Output the [X, Y] coordinate of the center of the cell containing the given text.  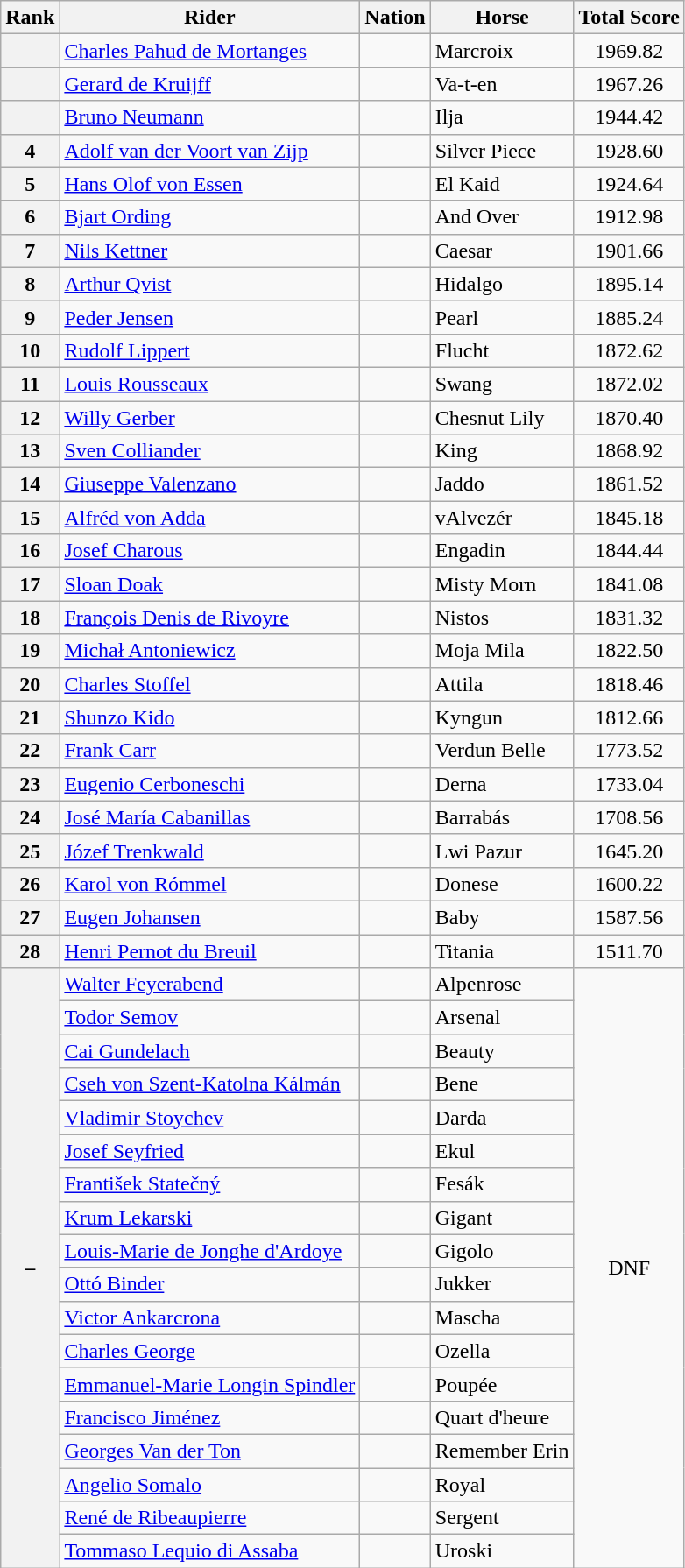
1773.52 [629, 751]
José María Cabanillas [210, 817]
Uroski [502, 1551]
1912.98 [629, 217]
Total Score [629, 18]
1831.32 [629, 618]
1872.02 [629, 384]
Charles George [210, 1351]
1841.08 [629, 584]
Moja Mila [502, 651]
28 [30, 950]
1844.44 [629, 551]
Silver Piece [502, 151]
Emmanuel-Marie Longin Spindler [210, 1384]
Ozella [502, 1351]
Shunzo Kido [210, 717]
Engadin [502, 551]
And Over [502, 217]
Ilja [502, 117]
7 [30, 251]
Peder Jensen [210, 317]
1872.62 [629, 350]
Flucht [502, 350]
Darda [502, 1118]
Sloan Doak [210, 584]
Cseh von Szent-Katolna Kálmán [210, 1084]
Jaddo [502, 484]
Louis-Marie de Jonghe d'Ardoye [210, 1251]
4 [30, 151]
17 [30, 584]
1812.66 [629, 717]
Fesák [502, 1184]
Michał Antoniewicz [210, 651]
1645.20 [629, 851]
Alpenrose [502, 985]
1708.56 [629, 817]
Giuseppe Valenzano [210, 484]
1587.56 [629, 917]
27 [30, 917]
16 [30, 551]
9 [30, 317]
Alfréd von Adda [210, 518]
Willy Gerber [210, 418]
Sergent [502, 1518]
Karol von Rómmel [210, 884]
Krum Lekarski [210, 1218]
Sven Colliander [210, 451]
1845.18 [629, 518]
Poupée [502, 1384]
Lwi Pazur [502, 851]
Hans Olof von Essen [210, 184]
Josef Charous [210, 551]
24 [30, 817]
Louis Rousseaux [210, 384]
Beauty [502, 1051]
Gigolo [502, 1251]
Donese [502, 884]
Swang [502, 384]
1901.66 [629, 251]
1944.42 [629, 117]
František Statečný [210, 1184]
Gerard de Kruijff [210, 84]
François Denis de Rivoyre [210, 618]
1924.64 [629, 184]
Charles Stoffel [210, 684]
Rider [210, 18]
13 [30, 451]
1822.50 [629, 651]
5 [30, 184]
Horse [502, 18]
– [30, 1268]
Henri Pernot du Breuil [210, 950]
26 [30, 884]
Hidalgo [502, 284]
21 [30, 717]
Ekul [502, 1151]
Remember Erin [502, 1451]
6 [30, 217]
1885.24 [629, 317]
Caesar [502, 251]
Cai Gundelach [210, 1051]
El Kaid [502, 184]
Chesnut Lily [502, 418]
Adolf van der Voort van Zijp [210, 151]
1967.26 [629, 84]
18 [30, 618]
10 [30, 350]
Marcroix [502, 51]
Jukker [502, 1284]
Walter Feyerabend [210, 985]
Vladimir Stoychev [210, 1118]
Eugenio Cerboneschi [210, 784]
Royal [502, 1485]
Bruno Neumann [210, 117]
Arsenal [502, 1018]
1969.82 [629, 51]
Bene [502, 1084]
Rank [30, 18]
Nils Kettner [210, 251]
Rudolf Lippert [210, 350]
8 [30, 284]
King [502, 451]
Mascha [502, 1317]
1818.46 [629, 684]
Derna [502, 784]
Titania [502, 950]
Angelio Somalo [210, 1485]
Gigant [502, 1218]
1511.70 [629, 950]
Georges Van der Ton [210, 1451]
Bjart Ording [210, 217]
1895.14 [629, 284]
1928.60 [629, 151]
25 [30, 851]
Eugen Johansen [210, 917]
Josef Seyfried [210, 1151]
Frank Carr [210, 751]
14 [30, 484]
Verdun Belle [502, 751]
Attila [502, 684]
Misty Morn [502, 584]
11 [30, 384]
Tommaso Lequio di Assaba [210, 1551]
vAlvezér [502, 518]
20 [30, 684]
Baby [502, 917]
1861.52 [629, 484]
15 [30, 518]
1868.92 [629, 451]
Todor Semov [210, 1018]
DNF [629, 1268]
Pearl [502, 317]
1733.04 [629, 784]
Victor Ankarcrona [210, 1317]
1600.22 [629, 884]
Barrabás [502, 817]
Kyngun [502, 717]
Nistos [502, 618]
12 [30, 418]
Ottó Binder [210, 1284]
22 [30, 751]
Quart d'heure [502, 1417]
23 [30, 784]
Nation [395, 18]
Va-t-en [502, 84]
1870.40 [629, 418]
Arthur Qvist [210, 284]
Charles Pahud de Mortanges [210, 51]
Józef Trenkwald [210, 851]
René de Ribeaupierre [210, 1518]
19 [30, 651]
Francisco Jiménez [210, 1417]
